Identify which cell holds the provided text, then report its [x, y] central coordinate. 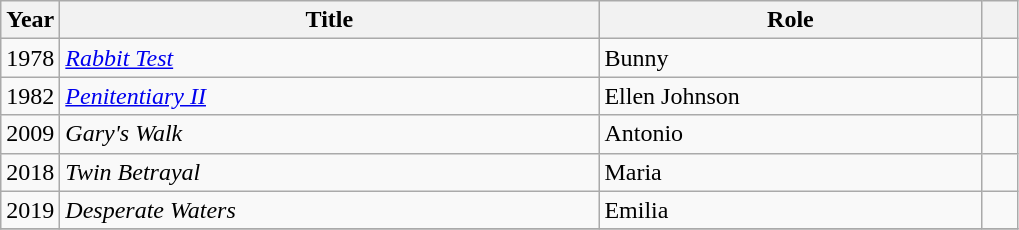
Gary's Walk [330, 134]
Rabbit Test [330, 58]
Maria [790, 172]
Antonio [790, 134]
Emilia [790, 210]
1982 [30, 96]
1978 [30, 58]
Year [30, 20]
Twin Betrayal [330, 172]
Title [330, 20]
Desperate Waters [330, 210]
Ellen Johnson [790, 96]
2019 [30, 210]
Bunny [790, 58]
Penitentiary II [330, 96]
Role [790, 20]
2009 [30, 134]
2018 [30, 172]
